Provide the [X, Y] coordinate of the cell's center where the given text is located.  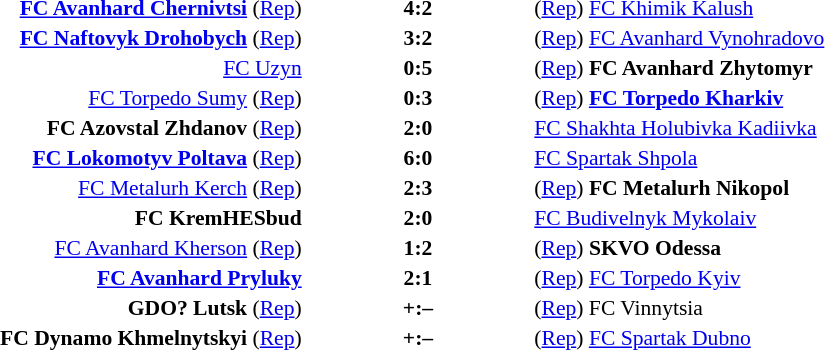
3:2 [418, 38]
0:3 [418, 98]
0:5 [418, 68]
6:0 [418, 158]
+:– [418, 308]
2:1 [418, 278]
1:2 [418, 248]
2:3 [418, 188]
